Scan for the cell matching the given text and deliver its (X, Y) coordinate at center. 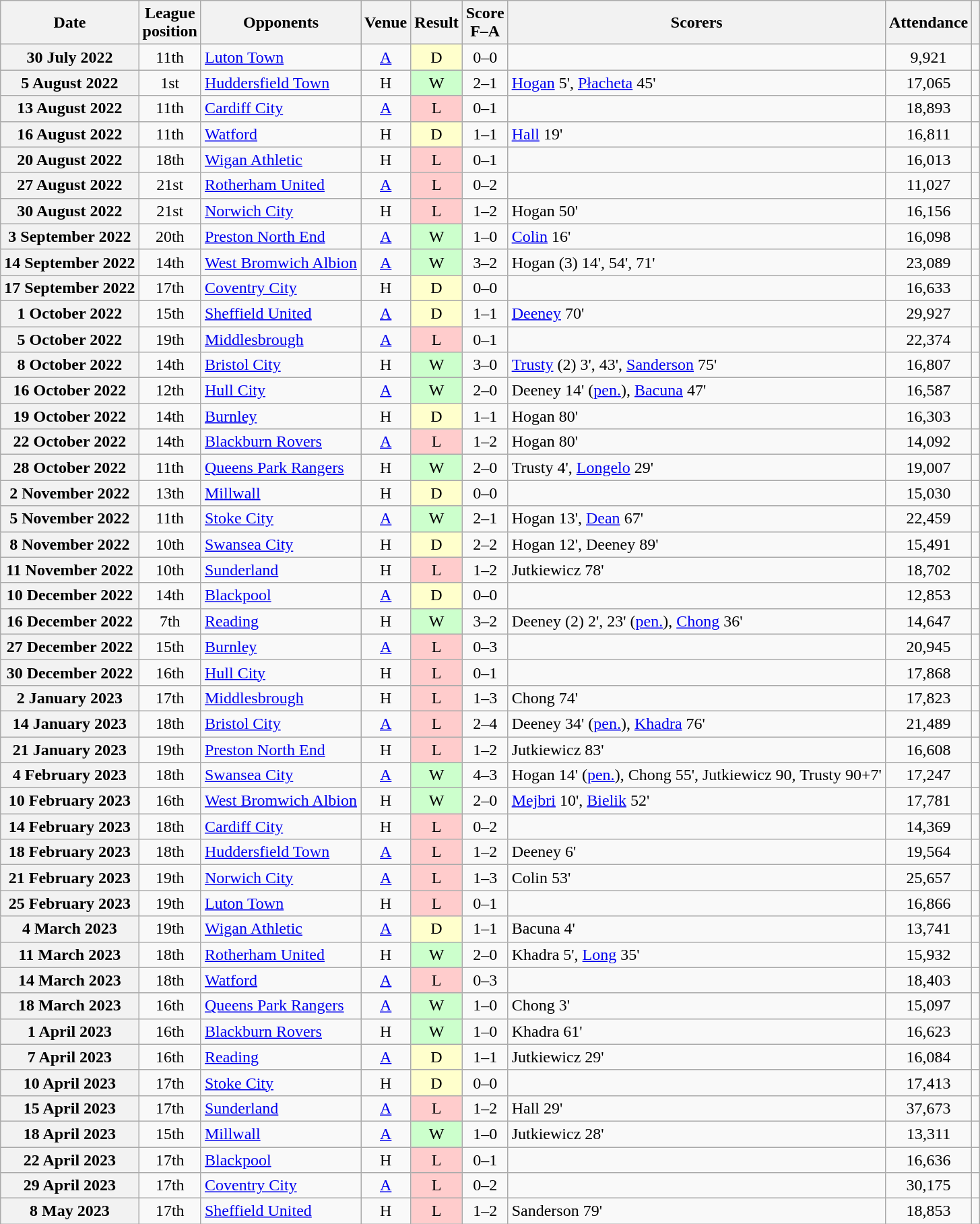
20 August 2022 (70, 160)
30 August 2022 (70, 211)
8 October 2022 (70, 365)
Hogan (3) 14', 54', 71' (696, 262)
Jutkiewicz 83' (696, 750)
Sanderson 79' (696, 1211)
16,807 (928, 365)
2 November 2022 (70, 493)
11,027 (928, 185)
30,175 (928, 1186)
Attendance (928, 23)
13,311 (928, 1134)
16,608 (928, 750)
28 October 2022 (70, 468)
7th (170, 621)
17,247 (928, 775)
19,564 (928, 852)
9,921 (928, 57)
Jutkiewicz 29' (696, 1057)
Jutkiewicz 28' (696, 1134)
15,491 (928, 544)
Khadra 5', Long 35' (696, 955)
Hall 19' (696, 134)
17,413 (928, 1083)
16,587 (928, 391)
Hogan 14' (pen.), Chong 55', Jutkiewicz 90, Trusty 90+7' (696, 775)
4–3 (485, 775)
30 December 2022 (70, 672)
16,303 (928, 416)
22,459 (928, 519)
1 October 2022 (70, 313)
25 February 2023 (70, 903)
2 January 2023 (70, 698)
ScoreF–A (485, 23)
21,489 (928, 723)
5 November 2022 (70, 519)
29 April 2023 (70, 1186)
16,811 (928, 134)
22,374 (928, 339)
14 September 2022 (70, 262)
16,084 (928, 1057)
16,013 (928, 160)
13,741 (928, 929)
Hogan 5', Płacheta 45' (696, 83)
18 February 2023 (70, 852)
8 November 2022 (70, 544)
20,945 (928, 647)
3 September 2022 (70, 236)
14 February 2023 (70, 827)
5 October 2022 (70, 339)
2–2 (485, 544)
12th (170, 391)
Colin 53' (696, 878)
18,893 (928, 108)
3–0 (485, 365)
27 December 2022 (70, 647)
Chong 3' (696, 1006)
Chong 74' (696, 698)
8 May 2023 (70, 1211)
37,673 (928, 1108)
18 March 2023 (70, 1006)
Venue (386, 23)
16 October 2022 (70, 391)
18,403 (928, 980)
10 December 2022 (70, 595)
16,636 (928, 1159)
Colin 16' (696, 236)
Hogan 13', Dean 67' (696, 519)
27 August 2022 (70, 185)
5 August 2022 (70, 83)
Hogan 50' (696, 211)
19,007 (928, 468)
4 February 2023 (70, 775)
Deeney (2) 2', 23' (pen.), Chong 36' (696, 621)
16,623 (928, 1031)
1 April 2023 (70, 1031)
18 April 2023 (70, 1134)
30 July 2022 (70, 57)
Deeney 6' (696, 852)
14,092 (928, 442)
21 January 2023 (70, 750)
17,868 (928, 672)
10 April 2023 (70, 1083)
16,633 (928, 288)
Bacuna 4' (696, 929)
Trusty (2) 3', 43', Sanderson 75' (696, 365)
18,853 (928, 1211)
15 April 2023 (70, 1108)
16 December 2022 (70, 621)
16,866 (928, 903)
23,089 (928, 262)
Opponents (280, 23)
Deeney 70' (696, 313)
14 January 2023 (70, 723)
7 April 2023 (70, 1057)
15,097 (928, 1006)
Hall 29' (696, 1108)
Jutkiewicz 78' (696, 570)
2–4 (485, 723)
Deeney 14' (pen.), Bacuna 47' (696, 391)
17 September 2022 (70, 288)
17,065 (928, 83)
21 February 2023 (70, 878)
18,702 (928, 570)
Date (70, 23)
12,853 (928, 595)
Trusty 4', Longelo 29' (696, 468)
15,932 (928, 955)
17,781 (928, 801)
14 March 2023 (70, 980)
Khadra 61' (696, 1031)
16 August 2022 (70, 134)
Deeney 34' (pen.), Khadra 76' (696, 723)
16,098 (928, 236)
19 October 2022 (70, 416)
17,823 (928, 698)
13th (170, 493)
22 October 2022 (70, 442)
25,657 (928, 878)
14,369 (928, 827)
Leagueposition (170, 23)
11 March 2023 (70, 955)
20th (170, 236)
10 February 2023 (70, 801)
4 March 2023 (70, 929)
13 August 2022 (70, 108)
Mejbri 10', Bielik 52' (696, 801)
16,156 (928, 211)
29,927 (928, 313)
Hogan 12', Deeney 89' (696, 544)
Scorers (696, 23)
22 April 2023 (70, 1159)
1st (170, 83)
Result (436, 23)
14,647 (928, 621)
15,030 (928, 493)
11 November 2022 (70, 570)
